Return the (x, y) coordinate for the center point of the cell that contains the specified text.  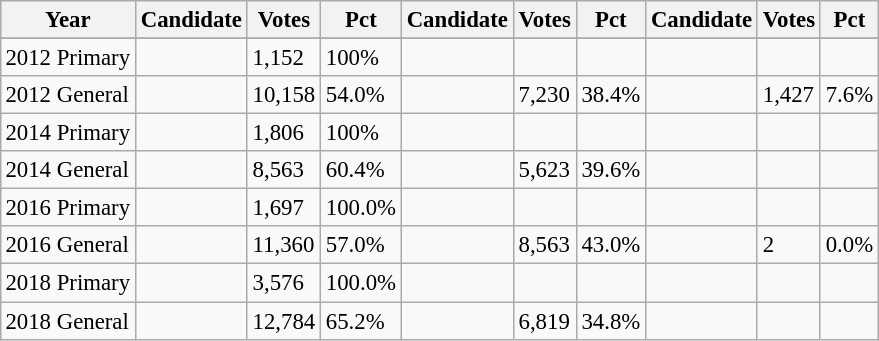
2014 General (68, 170)
0.0% (849, 245)
6,819 (544, 321)
2012 General (68, 95)
1,697 (284, 208)
10,158 (284, 95)
65.2% (362, 321)
34.8% (610, 321)
2012 Primary (68, 57)
7,230 (544, 95)
7.6% (849, 95)
2014 Primary (68, 133)
2018 Primary (68, 283)
43.0% (610, 245)
57.0% (362, 245)
38.4% (610, 95)
1,152 (284, 57)
60.4% (362, 170)
2 (788, 245)
1,806 (284, 133)
2016 General (68, 245)
Year (68, 20)
39.6% (610, 170)
2018 General (68, 321)
12,784 (284, 321)
5,623 (544, 170)
1,427 (788, 95)
2016 Primary (68, 208)
3,576 (284, 283)
11,360 (284, 245)
54.0% (362, 95)
